Scan for the cell matching the given text and deliver its (x, y) coordinate at center. 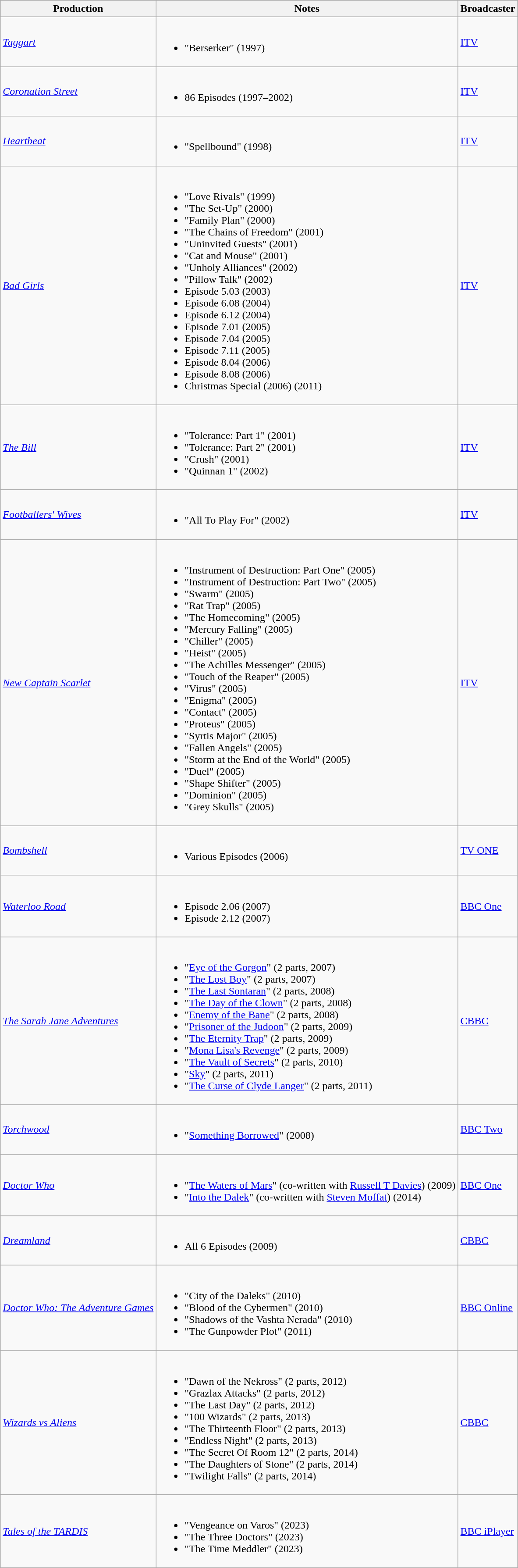
BBC Two (488, 1130)
Waterloo Road (78, 906)
"Spellbound" (1998) (307, 141)
"The Waters of Mars" (co-written with Russell T Davies) (2009)"Into the Dalek" (co-written with Steven Moffat) (2014) (307, 1185)
Taggart (78, 42)
Doctor Who: The Adventure Games (78, 1308)
Dreamland (78, 1241)
86 Episodes (1997–2002) (307, 91)
Footballers' Wives (78, 515)
Production (78, 9)
"City of the Daleks" (2010)"Blood of the Cybermen" (2010)"Shadows of the Vashta Nerada" (2010)"The Gunpowder Plot" (2011) (307, 1308)
The Sarah Jane Adventures (78, 1021)
Torchwood (78, 1130)
"Tolerance: Part 1" (2001)"Tolerance: Part 2" (2001)"Crush" (2001)"Quinnan 1" (2002) (307, 447)
BBC iPlayer (488, 1531)
Doctor Who (78, 1185)
Notes (307, 9)
Bombshell (78, 851)
Broadcaster (488, 9)
Heartbeat (78, 141)
Various Episodes (2006) (307, 851)
"Vengeance on Varos" (2023)"The Three Doctors" (2023)"The Time Meddler" (2023) (307, 1531)
Tales of the TARDIS (78, 1531)
Wizards vs Aliens (78, 1422)
"Something Borrowed" (2008) (307, 1130)
"All To Play For" (2002) (307, 515)
TV ONE (488, 851)
All 6 Episodes (2009) (307, 1241)
BBC Online (488, 1308)
New Captain Scarlet (78, 682)
The Bill (78, 447)
Coronation Street (78, 91)
"Berserker" (1997) (307, 42)
Episode 2.06 (2007)Episode 2.12 (2007) (307, 906)
Bad Girls (78, 285)
